Return the [x, y] coordinate for the center point of the cell that contains the specified text.  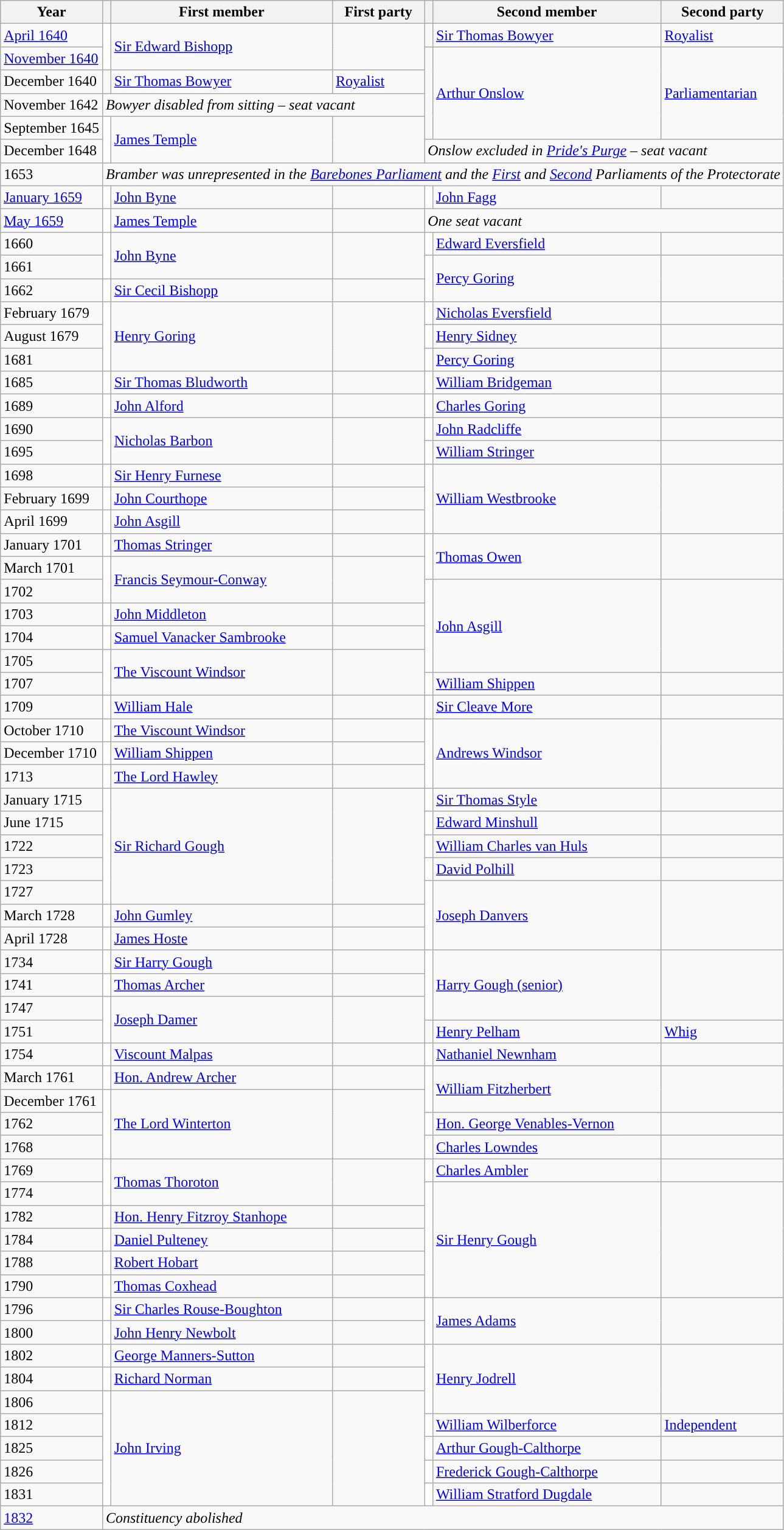
Samuel Vanacker Sambrooke [221, 637]
December 1640 [52, 82]
William Bridgeman [547, 383]
Joseph Danvers [547, 915]
Edward Minshull [547, 823]
April 1640 [52, 35]
April 1699 [52, 522]
1707 [52, 684]
Nathaniel Newnham [547, 1055]
Independent [723, 1425]
Nicholas Barbon [221, 441]
December 1761 [52, 1101]
Sir Henry Gough [547, 1240]
November 1640 [52, 58]
First member [221, 12]
William Westbrooke [547, 498]
John Radcliffe [547, 429]
Daniel Pulteney [221, 1240]
1741 [52, 985]
1796 [52, 1309]
Richard Norman [221, 1378]
John Middleton [221, 614]
1661 [52, 267]
1705 [52, 660]
Sir Charles Rouse-Boughton [221, 1309]
1784 [52, 1240]
March 1728 [52, 915]
Sir Harry Gough [221, 962]
Thomas Archer [221, 985]
John Fagg [547, 197]
1802 [52, 1355]
John Alford [221, 406]
Sir Richard Gough [221, 846]
1704 [52, 637]
March 1701 [52, 568]
April 1728 [52, 938]
Hon. Andrew Archer [221, 1078]
William Stringer [547, 452]
1722 [52, 846]
1747 [52, 1008]
William Charles van Huls [547, 846]
Second member [547, 12]
One seat vacant [605, 220]
The Lord Winterton [221, 1124]
1695 [52, 452]
1723 [52, 869]
1790 [52, 1286]
Sir Thomas Bludworth [221, 383]
Second party [723, 12]
December 1648 [52, 151]
May 1659 [52, 220]
Charles Lowndes [547, 1147]
Frederick Gough-Calthorpe [547, 1472]
1762 [52, 1124]
David Polhill [547, 869]
First party [378, 12]
1831 [52, 1495]
William Wilberforce [547, 1425]
George Manners-Sutton [221, 1355]
1751 [52, 1032]
1774 [52, 1193]
1681 [52, 360]
1806 [52, 1402]
Sir Cleave More [547, 707]
Nicholas Eversfield [547, 313]
September 1645 [52, 128]
John Gumley [221, 915]
1788 [52, 1263]
1690 [52, 429]
William Hale [221, 707]
March 1761 [52, 1078]
The Lord Hawley [221, 777]
Henry Goring [221, 337]
Thomas Coxhead [221, 1286]
William Stratford Dugdale [547, 1495]
Francis Seymour-Conway [221, 579]
Henry Pelham [547, 1032]
1826 [52, 1472]
Sir Thomas Style [547, 800]
1685 [52, 383]
Thomas Stringer [221, 545]
Onslow excluded in Pride's Purge – seat vacant [605, 151]
1689 [52, 406]
1825 [52, 1448]
William Fitzherbert [547, 1089]
Sir Edward Bishopp [221, 47]
Thomas Thoroton [221, 1182]
Viscount Malpas [221, 1055]
Arthur Onslow [547, 93]
1768 [52, 1147]
Sir Cecil Bishopp [221, 290]
1734 [52, 962]
Henry Jodrell [547, 1378]
January 1715 [52, 800]
1812 [52, 1425]
1709 [52, 707]
Bowyer disabled from sitting – seat vacant [263, 105]
December 1710 [52, 753]
1832 [52, 1518]
Whig [723, 1032]
Hon. George Venables-Vernon [547, 1124]
Year [52, 12]
1702 [52, 591]
Arthur Gough-Calthorpe [547, 1448]
January 1701 [52, 545]
Charles Ambler [547, 1170]
February 1679 [52, 313]
1769 [52, 1170]
1698 [52, 475]
Thomas Owen [547, 556]
October 1710 [52, 730]
John Courthope [221, 498]
January 1659 [52, 197]
1782 [52, 1217]
August 1679 [52, 337]
Robert Hobart [221, 1263]
Parliamentarian [723, 93]
1713 [52, 777]
Constituency abolished [443, 1518]
1727 [52, 892]
1754 [52, 1055]
November 1642 [52, 105]
Harry Gough (senior) [547, 985]
Edward Eversfield [547, 243]
Charles Goring [547, 406]
1653 [52, 174]
James Adams [547, 1321]
Hon. Henry Fitzroy Stanhope [221, 1217]
Sir Henry Furnese [221, 475]
Andrews Windsor [547, 753]
1662 [52, 290]
1703 [52, 614]
John Henry Newbolt [221, 1332]
Henry Sidney [547, 337]
Bramber was unrepresented in the Barebones Parliament and the First and Second Parliaments of the Protectorate [443, 174]
1804 [52, 1378]
1800 [52, 1332]
John Irving [221, 1448]
James Hoste [221, 938]
Joseph Damer [221, 1019]
June 1715 [52, 823]
February 1699 [52, 498]
1660 [52, 243]
